Extract the [X, Y] coordinate from the center of the cell holding the provided text.  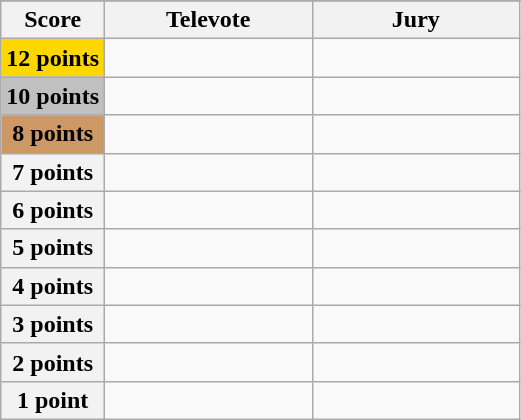
12 points [53, 58]
3 points [53, 324]
2 points [53, 362]
Score [53, 20]
10 points [53, 96]
Jury [416, 20]
4 points [53, 286]
5 points [53, 248]
1 point [53, 400]
Televote [209, 20]
8 points [53, 134]
7 points [53, 172]
6 points [53, 210]
